Output the (x, y) coordinate of the center of the cell containing the given text.  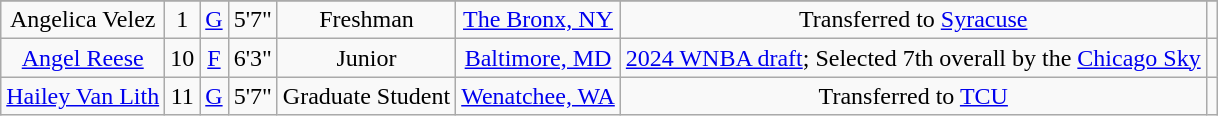
Angelica Velez (83, 20)
6'3" (252, 58)
The Bronx, NY (538, 20)
Freshman (366, 20)
1 (182, 20)
Baltimore, MD (538, 58)
Hailey Van Lith (83, 96)
Transferred to TCU (913, 96)
11 (182, 96)
Wenatchee, WA (538, 96)
Junior (366, 58)
Graduate Student (366, 96)
Angel Reese (83, 58)
Transferred to Syracuse (913, 20)
2024 WNBA draft; Selected 7th overall by the Chicago Sky (913, 58)
10 (182, 58)
F (214, 58)
